Extract the [X, Y] coordinate from the center of the cell holding the provided text.  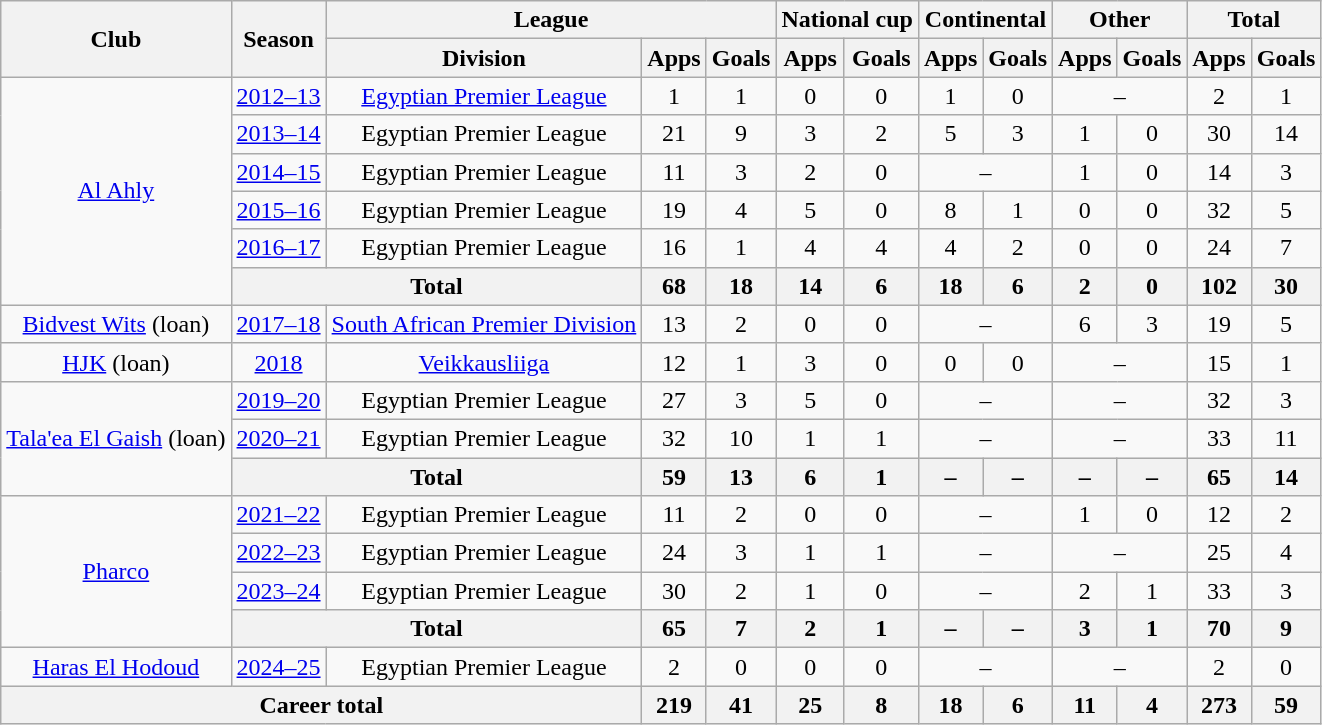
League [551, 20]
2019–20 [278, 400]
16 [674, 248]
2020–21 [278, 438]
Haras El Hodoud [116, 667]
102 [1219, 286]
15 [1219, 362]
Tala'ea El Gaish (loan) [116, 438]
2021–22 [278, 515]
Season [278, 39]
27 [674, 400]
219 [674, 705]
Bidvest Wits (loan) [116, 324]
2015–16 [278, 210]
21 [674, 134]
68 [674, 286]
41 [741, 705]
70 [1219, 629]
10 [741, 438]
Division [484, 58]
HJK (loan) [116, 362]
2012–13 [278, 96]
Club [116, 39]
2024–25 [278, 667]
Pharco [116, 572]
Career total [322, 705]
2016–17 [278, 248]
Veikkausliiga [484, 362]
2023–24 [278, 591]
Other [1120, 20]
National cup [847, 20]
2018 [278, 362]
273 [1219, 705]
2022–23 [278, 553]
2014–15 [278, 172]
2013–14 [278, 134]
Continental [985, 20]
Al Ahly [116, 191]
2017–18 [278, 324]
South African Premier Division [484, 324]
